Capture the cell that displays the provided text and extract its [x, y] central coordinate. 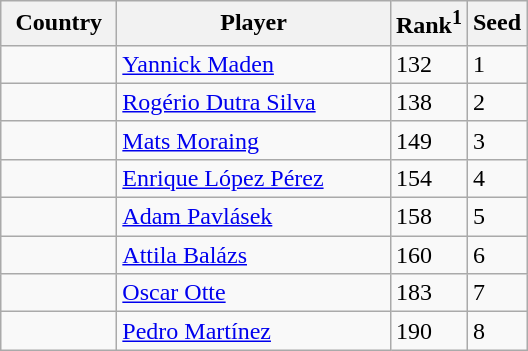
Adam Pavlásek [254, 217]
Rogério Dutra Silva [254, 102]
Player [254, 24]
154 [428, 178]
5 [496, 217]
8 [496, 331]
160 [428, 255]
183 [428, 293]
132 [428, 64]
Attila Balázs [254, 255]
Rank1 [428, 24]
4 [496, 178]
Seed [496, 24]
1 [496, 64]
138 [428, 102]
Mats Moraing [254, 140]
190 [428, 331]
158 [428, 217]
Pedro Martínez [254, 331]
Enrique López Pérez [254, 178]
Yannick Maden [254, 64]
2 [496, 102]
149 [428, 140]
6 [496, 255]
Country [59, 24]
3 [496, 140]
7 [496, 293]
Oscar Otte [254, 293]
